Capture the cell that displays the provided text and extract its [X, Y] central coordinate. 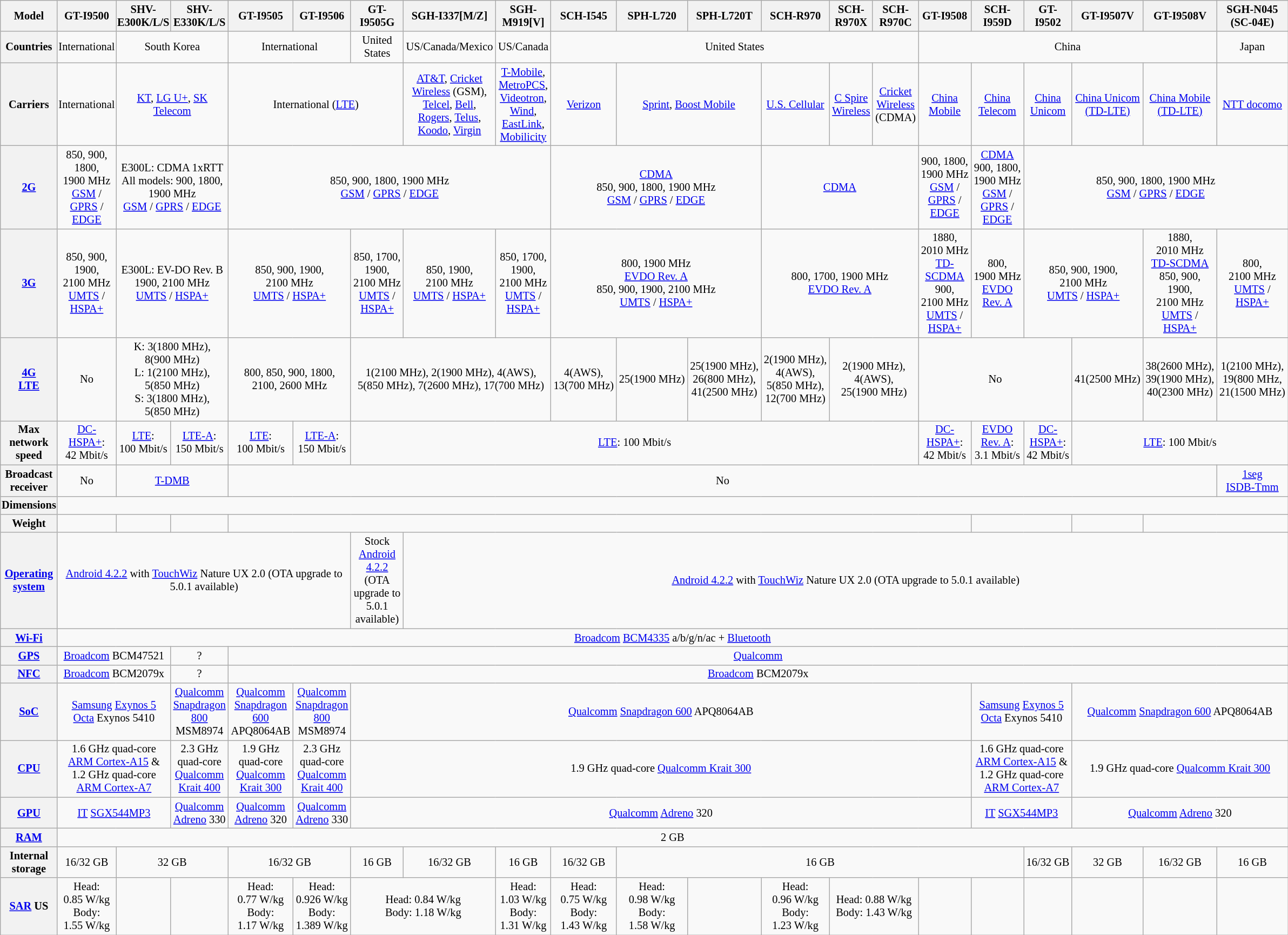
4GLTE [29, 379]
SCH-I545 [583, 16]
800, 1900 MHzEVDO Rev. A850, 900, 1900, 2100 MHzUMTS / HSPA+ [656, 283]
SCH-R970C [895, 16]
Sprint, Boost Mobile [689, 104]
CDMA900, 1800, 1900 MHzGSM / GPRS / EDGE [997, 187]
SCH-I959D [997, 16]
900, 1800, 1900 MHzGSM / GPRS / EDGE [944, 187]
1(2100 MHz), 2(1900 MHz), 4(AWS), 5(850 MHz), 7(2600 MHz), 17(700 MHz) [451, 379]
GT-I9505 [261, 16]
SHV-E330K/L/S [200, 16]
SGH-N045(SC-04E) [1252, 16]
SPH-L720 [652, 16]
China Unicom(TD-LTE) [1108, 104]
Qualcomm [759, 656]
GT-I9508V [1180, 16]
2(1900 MHz),4(AWS),5(850 MHz),12(700 MHz) [795, 379]
South Korea [172, 47]
T-Mobile, MetroPCS, Videotron, Wind, EastLink, Mobilicity [523, 104]
T-DMB [172, 480]
E300L: EV-DO Rev. B1900, 2100 MHzUMTS / HSPA+ [172, 283]
SHV-E300K/L/S [144, 16]
SCH-R970X [851, 16]
US/Canada [523, 47]
China Telecom [997, 104]
NTT docomo [1252, 104]
C Spire Wireless [851, 104]
GT-I9505G [377, 16]
NFC [29, 674]
1(2100 MHz), 19(800 MHz, 21(1500 MHz) [1252, 379]
Operatingsystem [29, 580]
Carriers [29, 104]
US/Canada/Mexico [450, 47]
800, 2100 MHzUMTS / HSPA+ [1252, 283]
AT&T, Cricket Wireless (GSM), Telcel, Bell, Rogers, Telus, Koodo, Virgin [450, 104]
GT-I9508 [944, 16]
800, 850, 900, 1800, 2100, 2600 MHz [290, 379]
Verizon [583, 104]
SAR US [29, 906]
SCH-R970 [795, 16]
2G [29, 187]
SPH-L720T [724, 16]
Head: 0.75 W/kgBody: 1.43 W/kg [583, 906]
2(1900 MHz),4(AWS),25(1900 MHz) [874, 379]
Head: 0.77 W/kgBody: 1.17 W/kg [261, 906]
Head: 0.88 W/kgBody: 1.43 W/kg [874, 906]
EVDO Rev. A: 3.1 Mbit/s [997, 443]
KT, LG U+, SK Telecom [172, 104]
25(1900 MHz) [652, 379]
China Unicom [1048, 104]
GPS [29, 656]
850, 1900, 2100 MHzUMTS / HSPA+ [450, 283]
CDMA850, 900, 1800, 1900 MHzGSM / GPRS / EDGE [656, 187]
Maxnetworkspeed [29, 443]
1880, 2010 MHzTD-SCDMA850, 900, 1900, 2100 MHzUMTS / HSPA+ [1180, 283]
Broadcom BCM4335 a/b/g/n/ac + Bluetooth [673, 638]
Dimensions [29, 505]
Head: 0.85 W/kgBody: 1.55 W/kg [86, 906]
Head: 1.03 W/kgBody: 1.31 W/kg [523, 906]
Countries [29, 47]
800, 1700, 1900 MHzEVDO Rev. A [840, 283]
Internal storage [29, 862]
38(2600 MHz), 39(1900 MHz), 40(2300 MHz) [1180, 379]
4(AWS), 13(700 MHz) [583, 379]
RAM [29, 837]
Head: 0.84 W/kgBody: 1.18 W/kg [423, 906]
1segISDB-Tmm [1252, 480]
China Mobile [944, 104]
Head: 0.98 W/kgBody: 1.58 W/kg [652, 906]
Japan [1252, 47]
GT-I9500 [86, 16]
GT-I9502 [1048, 16]
K: 3(1800 MHz), 8(900 MHz)L: 1(2100 MHz), 5(850 MHz)S: 3(1800 MHz), 5(850 MHz) [172, 379]
GPU [29, 813]
Model [29, 16]
Weight [29, 523]
SGH-M919[V] [523, 16]
CPU [29, 769]
Broadcom BCM47521 [114, 656]
3G [29, 283]
CDMA [840, 187]
800, 1900 MHzEVDO Rev. A [997, 283]
International (LTE) [316, 104]
Stock Android 4.2.2 (OTA upgrade to 5.0.1 available) [377, 580]
E300L: CDMA 1xRTTAll models: 900, 1800, 1900 MHzGSM / GPRS / EDGE [172, 187]
China [1068, 47]
Head: 0.96 W/kgBody: 1.23 W/kg [795, 906]
GT-I9506 [322, 16]
SGH-I337[M/Z] [450, 16]
SoC [29, 712]
Wi-Fi [29, 638]
U.S. Cellular [795, 104]
Head: 0.926 W/kgBody: 1.389 W/kg [322, 906]
China Mobile(TD-LTE) [1180, 104]
GT-I9507V [1108, 16]
41(2500 MHz) [1108, 379]
25(1900 MHz), 26(800 MHz), 41(2500 MHz) [724, 379]
Cricket Wireless (CDMA) [895, 104]
Broadcastreceiver [29, 480]
2 GB [673, 837]
1880, 2010 MHzTD-SCDMA900, 2100 MHzUMTS / HSPA+ [944, 283]
